From the cell containing the given text, extract its center point as [x, y] coordinate. 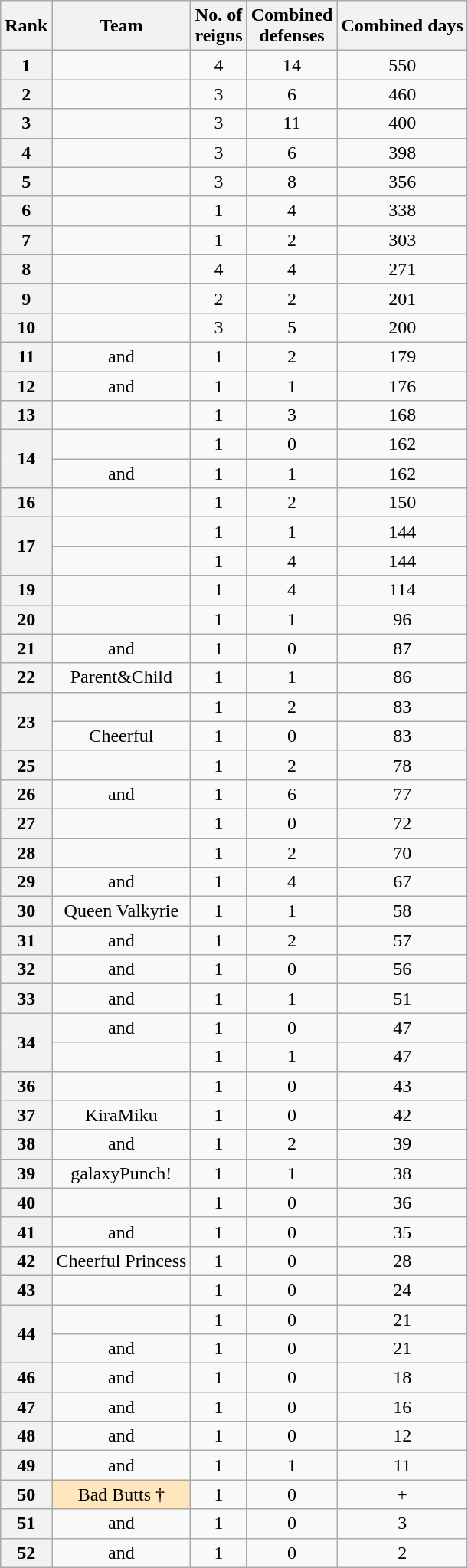
52 [26, 1553]
31 [26, 940]
356 [402, 182]
114 [402, 590]
35 [402, 1232]
57 [402, 940]
32 [26, 969]
+ [402, 1494]
41 [26, 1232]
30 [26, 911]
No. ofreigns [219, 26]
49 [26, 1465]
87 [402, 648]
271 [402, 269]
96 [402, 619]
galaxyPunch! [121, 1173]
179 [402, 356]
56 [402, 969]
78 [402, 765]
338 [402, 211]
Queen Valkyrie [121, 911]
13 [26, 415]
58 [402, 911]
24 [402, 1290]
201 [402, 298]
40 [26, 1202]
Cheerful [121, 736]
150 [402, 503]
20 [26, 619]
168 [402, 415]
70 [402, 853]
50 [26, 1494]
46 [26, 1378]
7 [26, 240]
400 [402, 123]
86 [402, 677]
67 [402, 882]
44 [26, 1333]
34 [26, 1042]
25 [26, 765]
KiraMiku [121, 1115]
550 [402, 65]
9 [26, 298]
37 [26, 1115]
200 [402, 327]
29 [26, 882]
17 [26, 546]
18 [402, 1378]
48 [26, 1436]
10 [26, 327]
Parent&Child [121, 677]
176 [402, 385]
77 [402, 794]
23 [26, 721]
22 [26, 677]
Team [121, 26]
Bad Butts † [121, 1494]
26 [26, 794]
Rank [26, 26]
72 [402, 823]
460 [402, 94]
398 [402, 153]
33 [26, 999]
Cheerful Princess [121, 1261]
Combineddefenses [292, 26]
Combined days [402, 26]
27 [26, 823]
303 [402, 240]
19 [26, 590]
